Determine the (X, Y) coordinate at the center of the cell enclosing the given text.  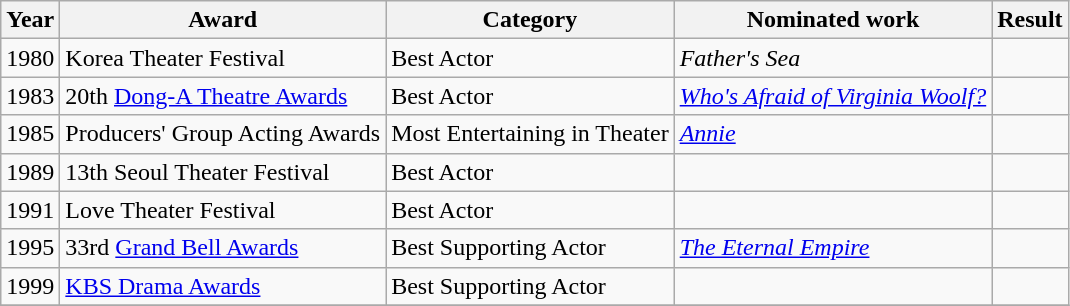
1999 (30, 286)
20th Dong-A Theatre Awards (223, 96)
Love Theater Festival (223, 210)
Result (1030, 20)
Annie (833, 134)
Category (530, 20)
1985 (30, 134)
Most Entertaining in Theater (530, 134)
Who's Afraid of Virginia Woolf? (833, 96)
1980 (30, 58)
Nominated work (833, 20)
Producers' Group Acting Awards (223, 134)
Award (223, 20)
1995 (30, 248)
Father's Sea (833, 58)
1991 (30, 210)
Korea Theater Festival (223, 58)
1989 (30, 172)
Year (30, 20)
1983 (30, 96)
The Eternal Empire (833, 248)
33rd Grand Bell Awards (223, 248)
13th Seoul Theater Festival (223, 172)
KBS Drama Awards (223, 286)
